Determine the [X, Y] coordinate at the center of the cell enclosing the given text.  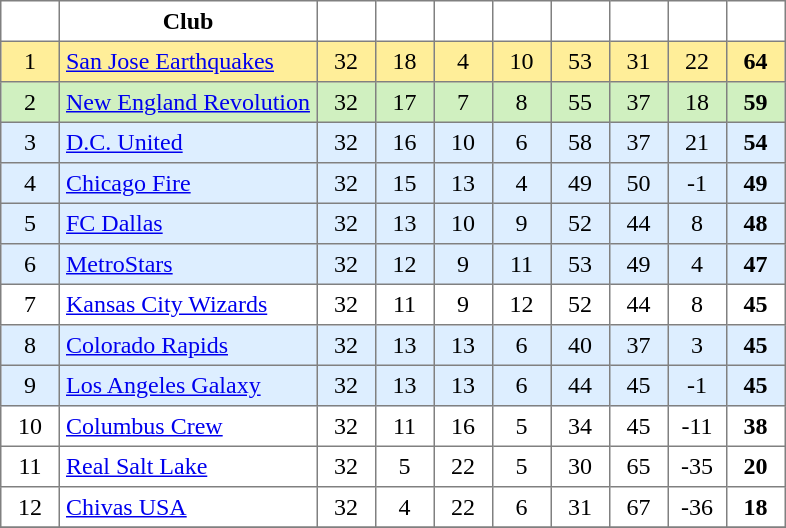
Los Angeles Galaxy [188, 385]
Kansas City Wizards [188, 304]
Chicago Fire [188, 183]
1 [30, 61]
58 [580, 142]
55 [580, 102]
FC Dallas [188, 223]
-35 [697, 466]
47 [755, 264]
50 [638, 183]
20 [755, 466]
15 [404, 183]
MetroStars [188, 264]
Real Salt Lake [188, 466]
Columbus Crew [188, 426]
64 [755, 61]
59 [755, 102]
2 [30, 102]
65 [638, 466]
-11 [697, 426]
67 [638, 507]
Colorado Rapids [188, 345]
21 [697, 142]
-36 [697, 507]
D.C. United [188, 142]
38 [755, 426]
54 [755, 142]
New England Revolution [188, 102]
San Jose Earthquakes [188, 61]
40 [580, 345]
Chivas USA [188, 507]
48 [755, 223]
Club [188, 21]
34 [580, 426]
30 [580, 466]
17 [404, 102]
